Determine the (X, Y) coordinate at the center of the cell enclosing the given text.  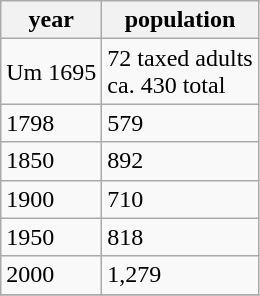
year (52, 20)
710 (180, 199)
1950 (52, 237)
579 (180, 123)
818 (180, 237)
Um 1695 (52, 72)
population (180, 20)
1798 (52, 123)
72 taxed adultsca. 430 total (180, 72)
1900 (52, 199)
892 (180, 161)
1,279 (180, 275)
1850 (52, 161)
2000 (52, 275)
